Extract the (X, Y) coordinate from the center of the cell holding the provided text.  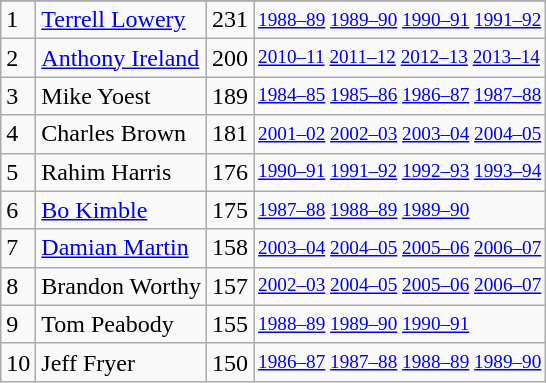
3 (18, 96)
Mike Yoest (122, 96)
155 (230, 324)
158 (230, 248)
176 (230, 172)
Tom Peabody (122, 324)
231 (230, 20)
175 (230, 210)
1988–89 1989–90 1990–91 1991–92 (400, 20)
2002–03 2004–05 2005–06 2006–07 (400, 286)
1990–91 1991–92 1992–93 1993–94 (400, 172)
1987–88 1988–89 1989–90 (400, 210)
Charles Brown (122, 134)
157 (230, 286)
Brandon Worthy (122, 286)
189 (230, 96)
5 (18, 172)
1988–89 1989–90 1990–91 (400, 324)
2003–04 2004–05 2005–06 2006–07 (400, 248)
Jeff Fryer (122, 362)
8 (18, 286)
Rahim Harris (122, 172)
Terrell Lowery (122, 20)
2 (18, 58)
4 (18, 134)
1 (18, 20)
1986–87 1987–88 1988–89 1989–90 (400, 362)
2001–02 2002–03 2003–04 2004–05 (400, 134)
200 (230, 58)
6 (18, 210)
9 (18, 324)
Bo Kimble (122, 210)
150 (230, 362)
2010–11 2011–12 2012–13 2013–14 (400, 58)
Anthony Ireland (122, 58)
1984–85 1985–86 1986–87 1987–88 (400, 96)
181 (230, 134)
10 (18, 362)
7 (18, 248)
Damian Martin (122, 248)
